Return [x, y] of the center of cell containing provided text 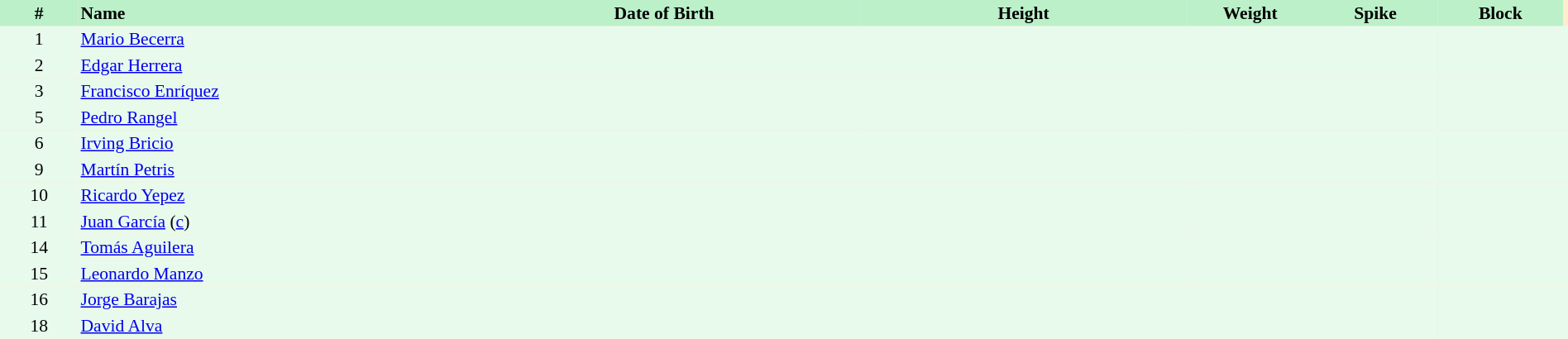
Juan García (c) [273, 222]
# [39, 13]
Tomás Aguilera [273, 248]
3 [39, 91]
11 [39, 222]
Ricardo Yepez [273, 195]
9 [39, 169]
Francisco Enríquez [273, 91]
6 [39, 144]
Leonardo Manzo [273, 274]
16 [39, 299]
1 [39, 40]
Jorge Barajas [273, 299]
10 [39, 195]
18 [39, 326]
15 [39, 274]
Mario Becerra [273, 40]
Pedro Rangel [273, 117]
Martín Petris [273, 169]
Weight [1250, 13]
5 [39, 117]
Irving Bricio [273, 144]
Date of Birth [664, 13]
2 [39, 65]
Spike [1374, 13]
Edgar Herrera [273, 65]
Block [1500, 13]
David Alva [273, 326]
14 [39, 248]
Height [1024, 13]
Name [273, 13]
